For the text-containing cell, return its midpoint in (x, y) coordinate format. 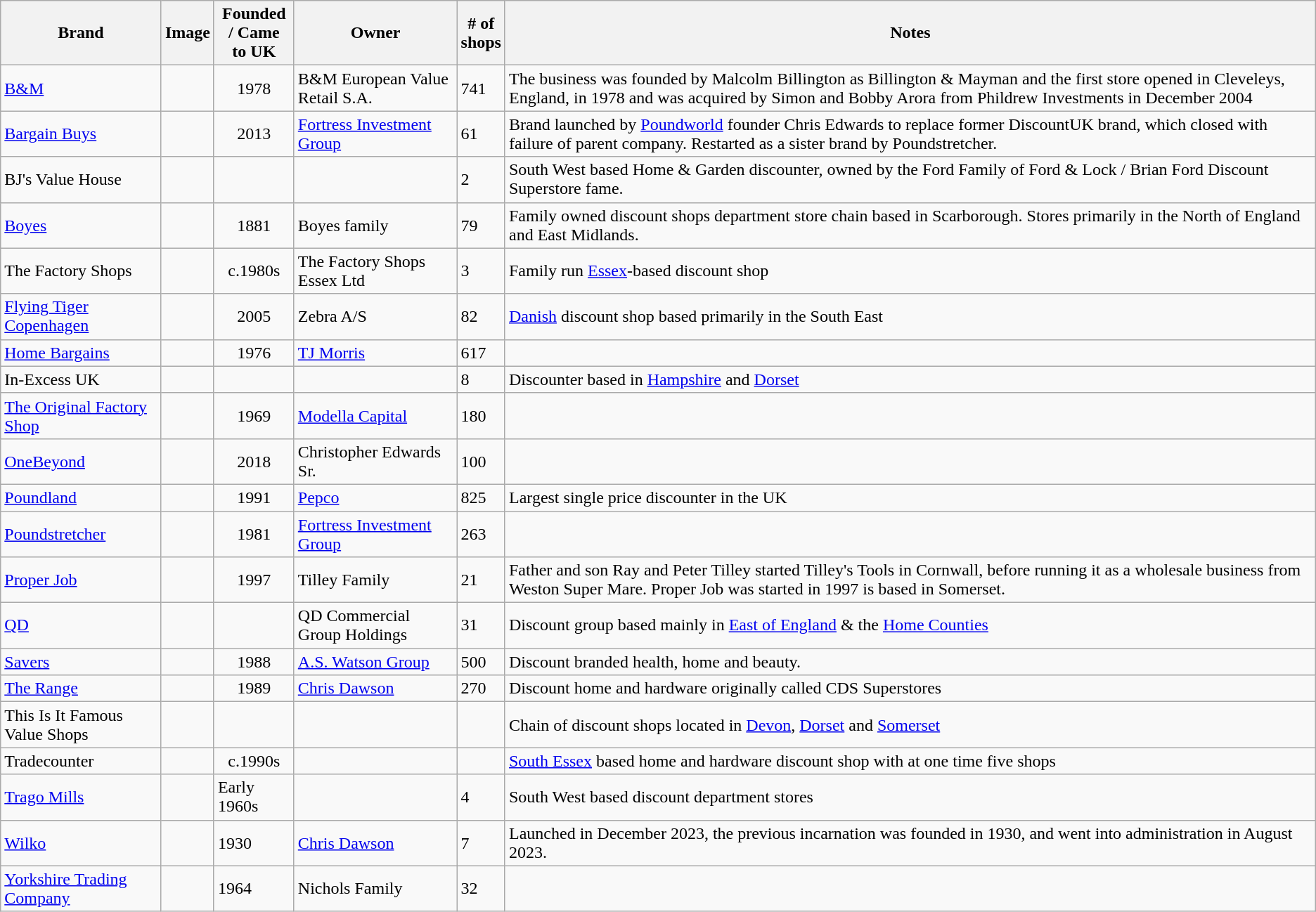
South West based discount department stores (910, 797)
1981 (254, 534)
Image (187, 33)
263 (481, 534)
617 (481, 353)
31 (481, 625)
Discount branded health, home and beauty. (910, 662)
4 (481, 797)
270 (481, 689)
32 (481, 888)
Poundstretcher (82, 534)
2013 (254, 133)
The Original Factory Shop (82, 416)
7 (481, 843)
Wilko (82, 843)
Christopher Edwards Sr. (375, 461)
180 (481, 416)
Discount group based mainly in East of England & the Home Counties (910, 625)
Zebra A/S (375, 316)
Bargain Buys (82, 133)
The Factory Shops (82, 271)
Notes (910, 33)
1991 (254, 497)
2005 (254, 316)
1997 (254, 580)
82 (481, 316)
The Factory Shops Essex Ltd (375, 271)
QD Commercial Group Holdings (375, 625)
Family run Essex-based discount shop (910, 271)
Flying Tiger Copenhagen (82, 316)
Founded/ Cameto UK (254, 33)
1881 (254, 225)
Trago Mills (82, 797)
79 (481, 225)
Boyes (82, 225)
Largest single price discounter in the UK (910, 497)
BJ's Value House (82, 180)
The Range (82, 689)
Launched in December 2023, the previous incarnation was founded in 1930, and went into administration in August 2023. (910, 843)
1964 (254, 888)
Savers (82, 662)
21 (481, 580)
South Essex based home and hardware discount shop with at one time five shops (910, 761)
Discounter based in Hampshire and Dorset (910, 379)
1978 (254, 89)
Brand (82, 33)
A.S. Watson Group (375, 662)
100 (481, 461)
Boyes family (375, 225)
500 (481, 662)
Discount home and hardware originally called CDS Superstores (910, 689)
c.1990s (254, 761)
QD (82, 625)
Tradecounter (82, 761)
OneBeyond (82, 461)
B&M (82, 89)
2018 (254, 461)
Yorkshire Trading Company (82, 888)
Owner (375, 33)
Nichols Family (375, 888)
c.1980s (254, 271)
Home Bargains (82, 353)
825 (481, 497)
Chain of discount shops located in Devon, Dorset and Somerset (910, 725)
This Is It Famous Value Shops (82, 725)
1989 (254, 689)
B&M European Value Retail S.A. (375, 89)
61 (481, 133)
Poundland (82, 497)
1969 (254, 416)
Family owned discount shops department store chain based in Scarborough. Stores primarily in the North of England and East Midlands. (910, 225)
1988 (254, 662)
3 (481, 271)
1930 (254, 843)
8 (481, 379)
Proper Job (82, 580)
1976 (254, 353)
Early 1960s (254, 797)
Modella Capital (375, 416)
South West based Home & Garden discounter, owned by the Ford Family of Ford & Lock / Brian Ford Discount Superstore fame. (910, 180)
TJ Morris (375, 353)
In-Excess UK (82, 379)
2 (481, 180)
Danish discount shop based primarily in the South East (910, 316)
Tilley Family (375, 580)
Pepco (375, 497)
741 (481, 89)
# ofshops (481, 33)
